Provide the [x, y] coordinate of the cell's center where the given text is located.  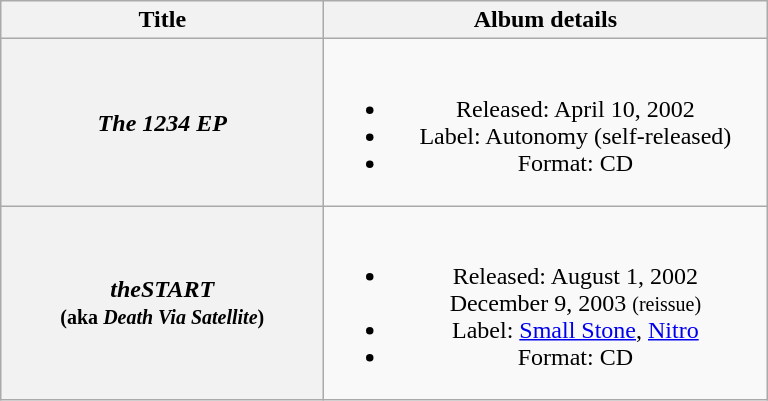
Title [162, 20]
Released: August 1, 2002December 9, 2003 (reissue)Label: Small Stone, NitroFormat: CD [546, 303]
theSTART(aka Death Via Satellite) [162, 303]
The 1234 EP [162, 122]
Album details [546, 20]
Released: April 10, 2002Label: Autonomy (self-released)Format: CD [546, 122]
